Determine the (x, y) coordinate at the center of the cell enclosing the given text.  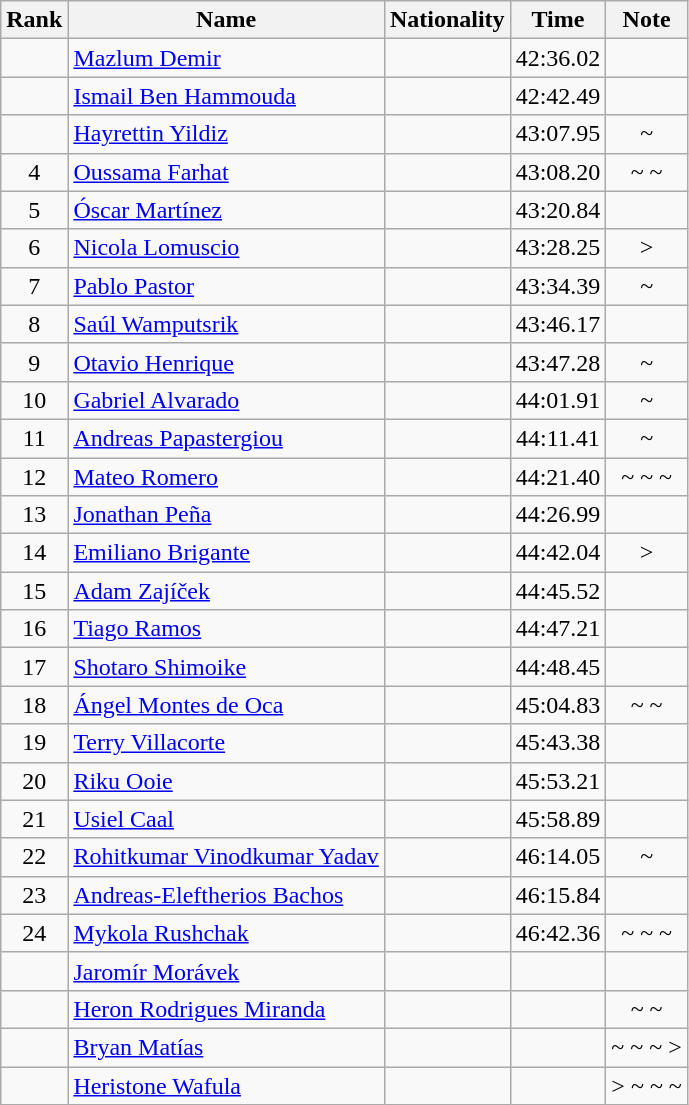
45:53.21 (558, 781)
5 (34, 210)
18 (34, 705)
43:46.17 (558, 324)
44:42.04 (558, 553)
Gabriel Alvarado (226, 400)
15 (34, 591)
> ~ ~ ~ (647, 1085)
Name (226, 20)
Rohitkumar Vinodkumar Yadav (226, 857)
Andreas Papastergiou (226, 438)
19 (34, 743)
44:48.45 (558, 667)
43:07.95 (558, 134)
Riku Ooie (226, 781)
24 (34, 933)
43:34.39 (558, 286)
Rank (34, 20)
16 (34, 629)
Mazlum Demir (226, 58)
Nationality (447, 20)
44:01.91 (558, 400)
Adam Zajíček (226, 591)
Tiago Ramos (226, 629)
44:11.41 (558, 438)
21 (34, 819)
Terry Villacorte (226, 743)
Jonathan Peña (226, 515)
46:14.05 (558, 857)
44:26.99 (558, 515)
Jaromír Morávek (226, 971)
20 (34, 781)
43:47.28 (558, 362)
Heron Rodrigues Miranda (226, 1009)
42:36.02 (558, 58)
Pablo Pastor (226, 286)
43:08.20 (558, 172)
Mateo Romero (226, 477)
9 (34, 362)
14 (34, 553)
Emiliano Brigante (226, 553)
8 (34, 324)
Oussama Farhat (226, 172)
Note (647, 20)
44:47.21 (558, 629)
45:43.38 (558, 743)
Ángel Montes de Oca (226, 705)
43:28.25 (558, 248)
Andreas-Eleftherios Bachos (226, 895)
Time (558, 20)
~ ~ ~ > (647, 1047)
11 (34, 438)
Usiel Caal (226, 819)
45:04.83 (558, 705)
22 (34, 857)
Shotaro Shimoike (226, 667)
42:42.49 (558, 96)
44:21.40 (558, 477)
23 (34, 895)
45:58.89 (558, 819)
13 (34, 515)
Hayrettin Yildiz (226, 134)
Ismail Ben Hammouda (226, 96)
44:45.52 (558, 591)
17 (34, 667)
Óscar Martínez (226, 210)
7 (34, 286)
Bryan Matías (226, 1047)
Heristone Wafula (226, 1085)
Otavio Henrique (226, 362)
Mykola Rushchak (226, 933)
46:42.36 (558, 933)
10 (34, 400)
6 (34, 248)
4 (34, 172)
Nicola Lomuscio (226, 248)
46:15.84 (558, 895)
Saúl Wamputsrik (226, 324)
12 (34, 477)
43:20.84 (558, 210)
